Detect which cell encompasses the target text, then output its [X, Y] center coordinate. 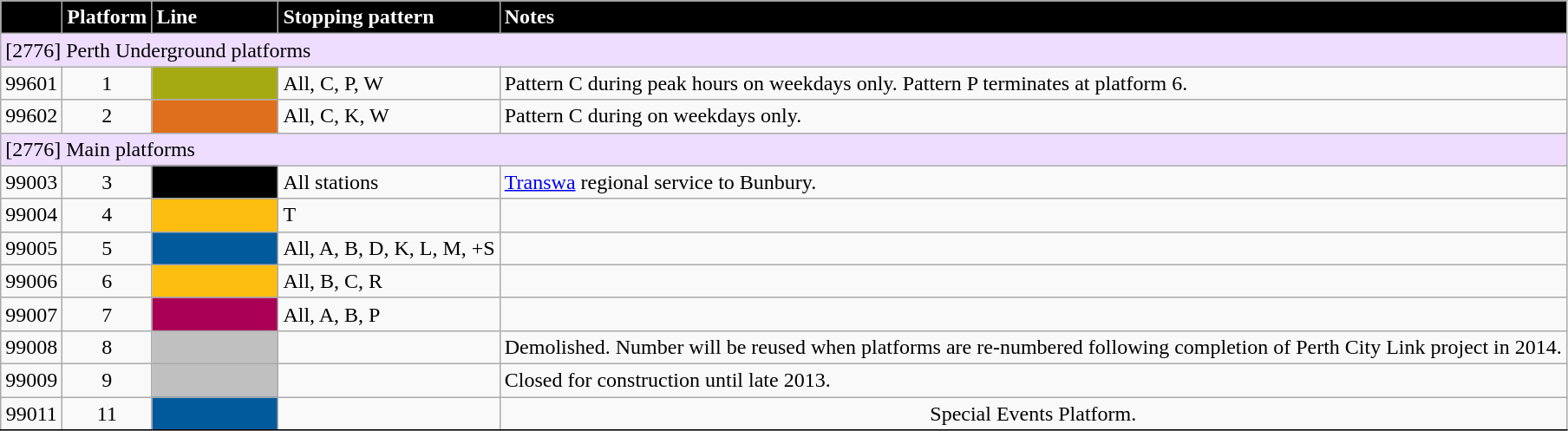
All, C, P, W [389, 83]
6 [108, 281]
All, C, K, W [389, 116]
99602 [31, 116]
Stopping pattern [389, 17]
Closed for construction until late 2013. [1033, 380]
99004 [31, 215]
All, B, C, R [389, 281]
3 [108, 182]
99011 [31, 414]
9 [108, 380]
2 [108, 116]
99009 [31, 380]
5 [108, 248]
99006 [31, 281]
Special Events Platform. [1033, 414]
99008 [31, 347]
Pattern C during on weekdays only. [1033, 116]
Line [215, 17]
All, A, B, D, K, L, M, +S [389, 248]
All, A, B, P [389, 314]
99003 [31, 182]
Transwa regional service to Bunbury. [1033, 182]
11 [108, 414]
4 [108, 215]
[2776] Main platforms [784, 149]
99005 [31, 248]
[2776] Perth Underground platforms [784, 50]
Platform [108, 17]
99601 [31, 83]
All stations [389, 182]
Notes [1033, 17]
7 [108, 314]
8 [108, 347]
Pattern C during peak hours on weekdays only. Pattern P terminates at platform 6. [1033, 83]
T [389, 215]
Demolished. Number will be reused when platforms are re-numbered following completion of Perth City Link project in 2014. [1033, 347]
1 [108, 83]
99007 [31, 314]
